Provide the (x, y) coordinate of the cell's center where the given text is located.  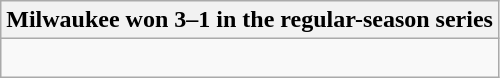
Milwaukee won 3–1 in the regular-season series (250, 20)
